Provide the [x, y] coordinate of the cell's center where the given text is located.  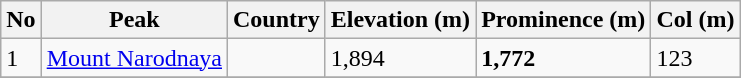
Mount Narodnaya [134, 58]
1 [21, 58]
Country [277, 20]
Col (m) [696, 20]
1,772 [564, 58]
Peak [134, 20]
1,894 [400, 58]
123 [696, 58]
Prominence (m) [564, 20]
Elevation (m) [400, 20]
No [21, 20]
